Capture the cell that displays the provided text and extract its (X, Y) central coordinate. 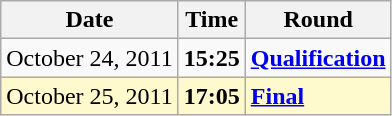
17:05 (212, 96)
October 25, 2011 (90, 96)
Final (318, 96)
Date (90, 20)
Time (212, 20)
Qualification (318, 58)
Round (318, 20)
15:25 (212, 58)
October 24, 2011 (90, 58)
